Pinpoint the cell where the given text exists, returning its [x, y] midpoint coordinate. 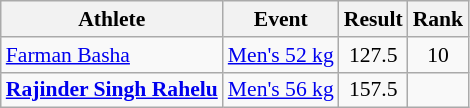
Farman Basha [112, 55]
Event [281, 19]
Athlete [112, 19]
Men's 56 kg [281, 90]
Result [374, 19]
157.5 [374, 90]
Rajinder Singh Rahelu [112, 90]
Rank [438, 19]
Men's 52 kg [281, 55]
10 [438, 55]
127.5 [374, 55]
